Return (X, Y) of the center of cell containing provided text 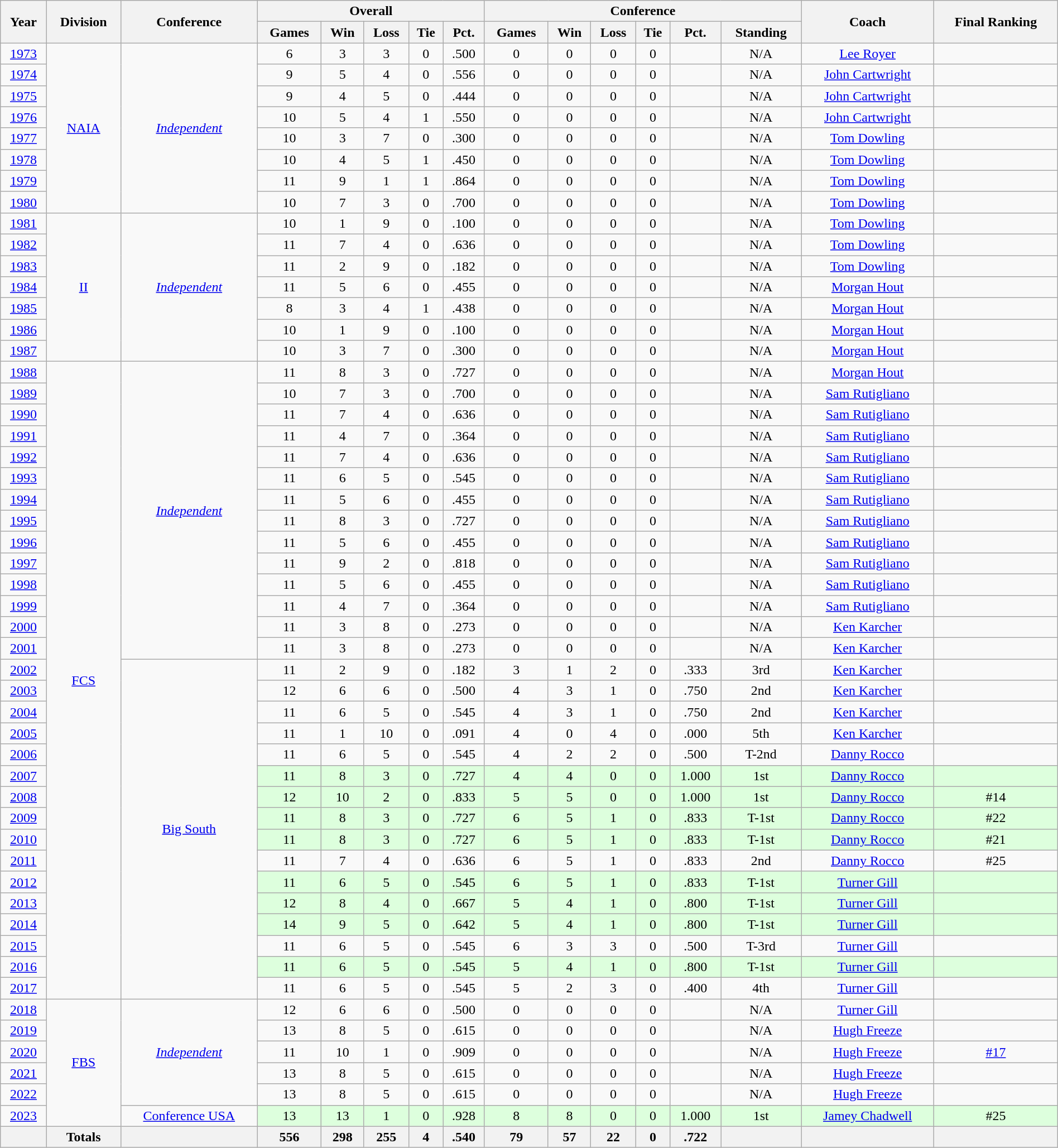
1981 (23, 223)
Big South (189, 829)
.000 (695, 733)
II (84, 287)
2009 (23, 818)
1993 (23, 478)
.722 (695, 1137)
1988 (23, 372)
2002 (23, 670)
1985 (23, 309)
2005 (23, 733)
1997 (23, 563)
#14 (996, 797)
#21 (996, 839)
2023 (23, 1116)
1975 (23, 96)
1974 (23, 75)
.400 (695, 988)
2016 (23, 967)
Coach (868, 22)
1973 (23, 54)
1984 (23, 287)
.864 (464, 181)
.928 (464, 1116)
FCS (84, 680)
2020 (23, 1052)
57 (569, 1137)
2004 (23, 712)
2019 (23, 1031)
1996 (23, 542)
.540 (464, 1137)
1998 (23, 584)
298 (343, 1137)
.091 (464, 733)
22 (614, 1137)
1989 (23, 393)
4th (761, 988)
1977 (23, 138)
2000 (23, 627)
Final Ranking (996, 22)
2007 (23, 776)
.909 (464, 1052)
FBS (84, 1063)
1982 (23, 244)
1976 (23, 117)
2010 (23, 839)
.333 (695, 670)
1999 (23, 606)
1987 (23, 351)
Conference USA (189, 1116)
2003 (23, 691)
1983 (23, 266)
2011 (23, 861)
1986 (23, 330)
5th (761, 733)
2001 (23, 649)
.556 (464, 75)
14 (289, 924)
2021 (23, 1073)
3rd (761, 670)
.642 (464, 924)
79 (516, 1137)
1995 (23, 521)
T-2nd (761, 755)
1979 (23, 181)
Lee Royer (868, 54)
.667 (464, 903)
NAIA (84, 128)
.438 (464, 309)
Year (23, 22)
Standing (761, 32)
Jamey Chadwell (868, 1116)
#22 (996, 818)
1980 (23, 202)
2006 (23, 755)
2013 (23, 903)
2015 (23, 946)
2008 (23, 797)
Division (84, 22)
1994 (23, 499)
.550 (464, 117)
2017 (23, 988)
2022 (23, 1094)
2014 (23, 924)
556 (289, 1137)
1978 (23, 160)
2018 (23, 1010)
Overall (371, 11)
#17 (996, 1052)
T-3rd (761, 946)
1990 (23, 415)
1992 (23, 457)
.450 (464, 160)
.444 (464, 96)
2012 (23, 882)
1991 (23, 436)
Totals (84, 1137)
255 (386, 1137)
.818 (464, 563)
